Determine the [x, y] coordinate at the center of the cell enclosing the given text.  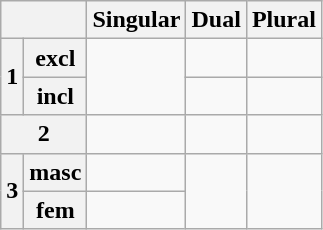
1 [12, 77]
excl [56, 58]
masc [56, 172]
Dual [216, 20]
2 [44, 134]
Singular [136, 20]
Plural [284, 20]
fem [56, 210]
incl [56, 96]
3 [12, 191]
